Locate the cell with the specified text and output its (x, y) center coordinate. 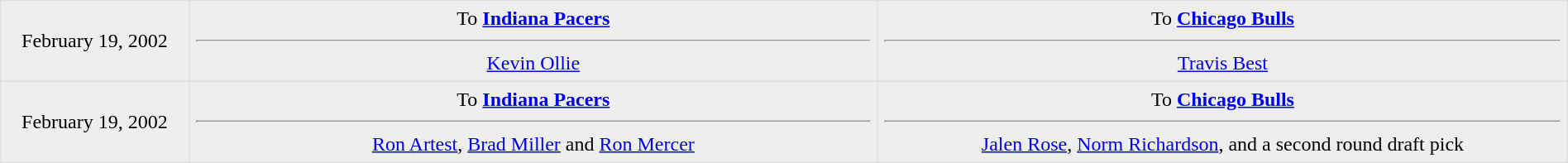
To Chicago BullsJalen Rose, Norm Richardson, and a second round draft pick (1223, 122)
To Chicago Bulls Travis Best (1223, 41)
To Indiana PacersRon Artest, Brad Miller and Ron Mercer (533, 122)
To Indiana PacersKevin Ollie (533, 41)
